Find where the given text appears and provide that cell's center as [x, y] coordinate. 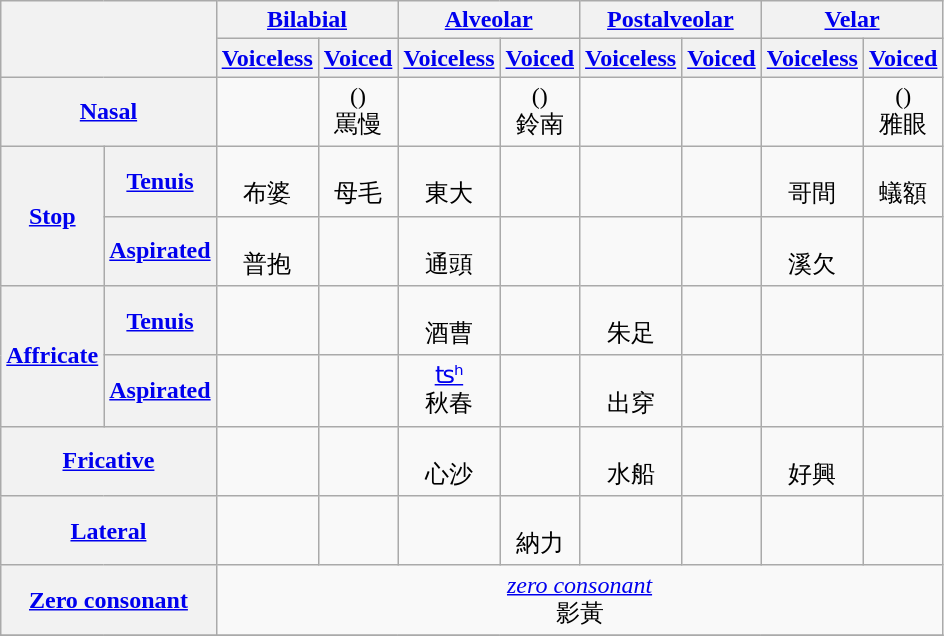
心沙 [449, 461]
Affricate [52, 356]
()雅眼 [903, 112]
Stop [52, 216]
()罵慢 [358, 112]
溪欠 [812, 251]
Zero consonant [108, 600]
朱足 [631, 321]
東大 [449, 181]
哥間 [812, 181]
母毛 [358, 181]
Nasal [108, 112]
布婆 [267, 181]
納力 [540, 531]
zero consonant影黃 [580, 600]
酒曹 [449, 321]
Bilabial [307, 20]
ʦʰ秋春 [449, 390]
好興 [812, 461]
Velar [852, 20]
普抱 [267, 251]
出穿 [631, 390]
通頭 [449, 251]
Alveolar [489, 20]
Lateral [108, 531]
水船 [631, 461]
()鈴南 [540, 112]
Postalveolar [671, 20]
Fricative [108, 461]
蟻額 [903, 181]
